Detect which cell encompasses the target text, then output its (X, Y) center coordinate. 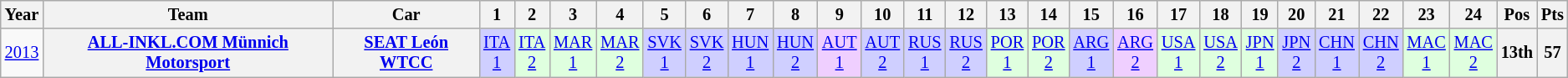
6 (707, 14)
22 (1382, 14)
Team (187, 14)
ARG2 (1136, 53)
57 (1552, 53)
5 (664, 14)
HUN2 (795, 53)
12 (965, 14)
CHN2 (1382, 53)
HUN1 (750, 53)
9 (840, 14)
AUT1 (840, 53)
3 (573, 14)
MAC1 (1427, 53)
ITA1 (497, 53)
USA1 (1178, 53)
15 (1090, 14)
Year (22, 14)
2013 (22, 53)
2 (532, 14)
RUS1 (925, 53)
Car (406, 14)
POR1 (1007, 53)
24 (1474, 14)
SVK2 (707, 53)
13th (1517, 53)
ALL-INKL.COM Münnich Motorsport (187, 53)
13 (1007, 14)
19 (1260, 14)
AUT2 (883, 53)
11 (925, 14)
8 (795, 14)
Pos (1517, 14)
7 (750, 14)
JPN2 (1296, 53)
RUS2 (965, 53)
POR2 (1049, 53)
ARG1 (1090, 53)
1 (497, 14)
23 (1427, 14)
ITA2 (532, 53)
MAC2 (1474, 53)
MAR1 (573, 53)
USA2 (1220, 53)
17 (1178, 14)
4 (620, 14)
Pts (1552, 14)
10 (883, 14)
20 (1296, 14)
SVK1 (664, 53)
JPN1 (1260, 53)
CHN1 (1336, 53)
SEAT León WTCC (406, 53)
18 (1220, 14)
16 (1136, 14)
14 (1049, 14)
21 (1336, 14)
MAR2 (620, 53)
